Detect which cell encompasses the target text, then output its [X, Y] center coordinate. 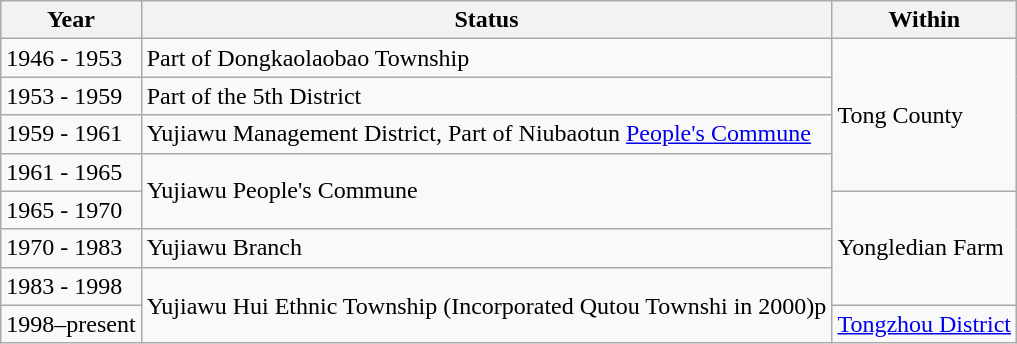
Yujiawu People's Commune [486, 191]
1970 - 1983 [71, 248]
Part of Dongkaolaobao Township [486, 58]
1961 - 1965 [71, 172]
Part of the 5th District [486, 96]
Yongledian Farm [924, 248]
1998–present [71, 324]
1953 - 1959 [71, 96]
Within [924, 20]
1965 - 1970 [71, 210]
Year [71, 20]
Tongzhou District [924, 324]
1959 - 1961 [71, 134]
1946 - 1953 [71, 58]
Status [486, 20]
Yujiawu Branch [486, 248]
1983 - 1998 [71, 286]
Yujiawu Hui Ethnic Township (Incorporated Qutou Townshi in 2000)p [486, 305]
Yujiawu Management District, Part of Niubaotun People's Commune [486, 134]
Tong County [924, 115]
